From the cell containing the given text, extract its center point as [X, Y] coordinate. 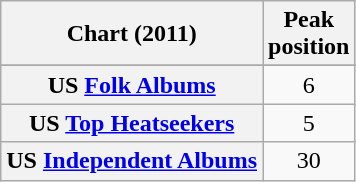
US Folk Albums [132, 85]
Peakposition [309, 34]
30 [309, 161]
5 [309, 123]
US Top Heatseekers [132, 123]
US Independent Albums [132, 161]
6 [309, 85]
Chart (2011) [132, 34]
